Search for the cell housing the specified text and yield its [X, Y] center coordinate. 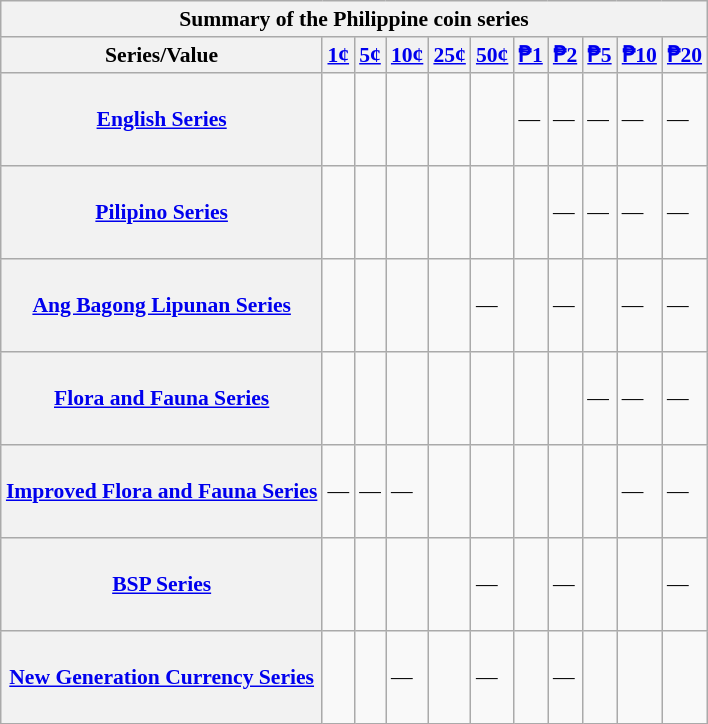
Pilipino Series [162, 212]
₱20 [684, 54]
BSP Series [162, 584]
New Generation Currency Series [162, 676]
50¢ [492, 54]
Flora and Fauna Series [162, 398]
5¢ [370, 54]
Summary of the Philippine coin series [354, 19]
Series/Value [162, 54]
Ang Bagong Lipunan Series [162, 304]
1¢ [338, 54]
₱1 [530, 54]
English Series [162, 118]
Improved Flora and Fauna Series [162, 490]
₱10 [640, 54]
₱2 [565, 54]
₱5 [599, 54]
10¢ [408, 54]
25¢ [450, 54]
